Provide the (X, Y) coordinate of the cell's center where the given text is located.  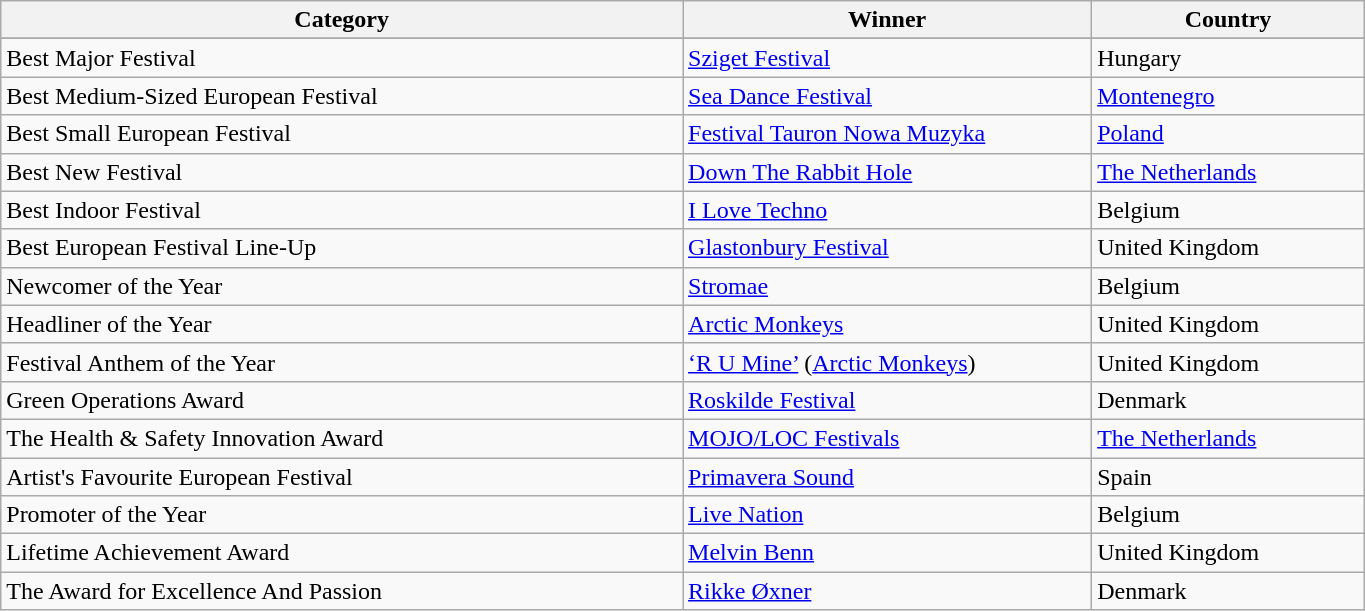
Melvin Benn (888, 553)
‘R U Mine’ (Arctic Monkeys) (888, 362)
Poland (1228, 134)
Festival Anthem of the Year (342, 362)
Rikke Øxner (888, 591)
Country (1228, 20)
Artist's Favourite European Festival (342, 477)
Lifetime Achievement Award (342, 553)
Hungary (1228, 58)
Glastonbury Festival (888, 248)
MOJO/LOC Festivals (888, 438)
Sea Dance Festival (888, 96)
Down The Rabbit Hole (888, 172)
Promoter of the Year (342, 515)
Newcomer of the Year (342, 286)
Arctic Monkeys (888, 324)
The Award for Excellence And Passion (342, 591)
Stromae (888, 286)
Roskilde Festival (888, 400)
Best Indoor Festival (342, 210)
Live Nation (888, 515)
Best Medium-Sized European Festival (342, 96)
Green Operations Award (342, 400)
Headliner of the Year (342, 324)
The Health & Safety Innovation Award (342, 438)
Sziget Festival (888, 58)
Best European Festival Line-Up (342, 248)
Best Major Festival (342, 58)
Montenegro (1228, 96)
Best Small European Festival (342, 134)
Winner (888, 20)
Festival Tauron Nowa Muzyka (888, 134)
Category (342, 20)
Best New Festival (342, 172)
Primavera Sound (888, 477)
Spain (1228, 477)
I Love Techno (888, 210)
